Detect which cell encompasses the target text, then output its [X, Y] center coordinate. 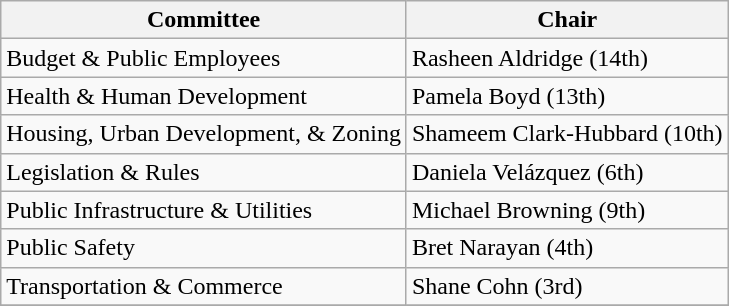
Bret Narayan (4th) [567, 248]
Public Infrastructure & Utilities [204, 210]
Health & Human Development [204, 96]
Rasheen Aldridge (14th) [567, 58]
Budget & Public Employees [204, 58]
Transportation & Commerce [204, 286]
Chair [567, 20]
Shameem Clark-Hubbard (10th) [567, 134]
Pamela Boyd (13th) [567, 96]
Committee [204, 20]
Housing, Urban Development, & Zoning [204, 134]
Shane Cohn (3rd) [567, 286]
Daniela Velázquez (6th) [567, 172]
Legislation & Rules [204, 172]
Michael Browning (9th) [567, 210]
Public Safety [204, 248]
